For the text-containing cell, return its midpoint in (X, Y) coordinate format. 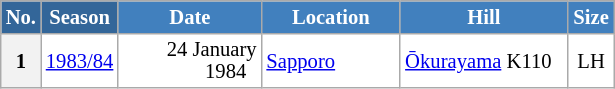
Size (590, 16)
1983/84 (80, 60)
Sapporo (330, 60)
Hill (484, 16)
LH (590, 60)
No. (21, 16)
24 January 1984 (190, 60)
1 (21, 60)
Date (190, 16)
Location (330, 16)
Ōkurayama K110 (484, 60)
Season (80, 16)
